From the cell containing the given text, extract its center point as [x, y] coordinate. 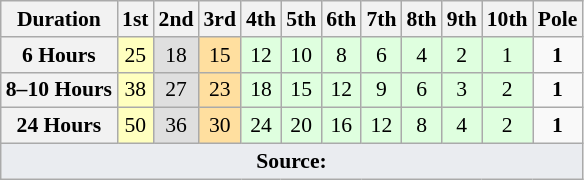
9 [381, 90]
16 [341, 126]
10 [301, 55]
7th [381, 19]
Pole [558, 19]
8–10 Hours [59, 90]
27 [176, 90]
23 [220, 90]
24 [261, 126]
Source: [292, 162]
2nd [176, 19]
25 [136, 55]
5th [301, 19]
3rd [220, 19]
30 [220, 126]
6th [341, 19]
8th [421, 19]
1st [136, 19]
Duration [59, 19]
9th [462, 19]
4th [261, 19]
36 [176, 126]
10th [508, 19]
50 [136, 126]
6 Hours [59, 55]
24 Hours [59, 126]
20 [301, 126]
3 [462, 90]
38 [136, 90]
